Identify which cell holds the provided text, then report its (x, y) central coordinate. 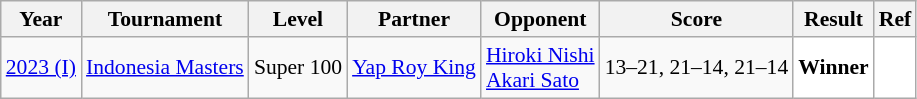
Partner (414, 19)
Tournament (165, 19)
Super 100 (298, 68)
13–21, 21–14, 21–14 (697, 68)
Result (834, 19)
Winner (834, 68)
Yap Roy King (414, 68)
Ref (895, 19)
Opponent (540, 19)
Score (697, 19)
Level (298, 19)
Hiroki Nishi Akari Sato (540, 68)
Indonesia Masters (165, 68)
Year (41, 19)
2023 (I) (41, 68)
